Output the [X, Y] coordinate of the center of the cell containing the given text.  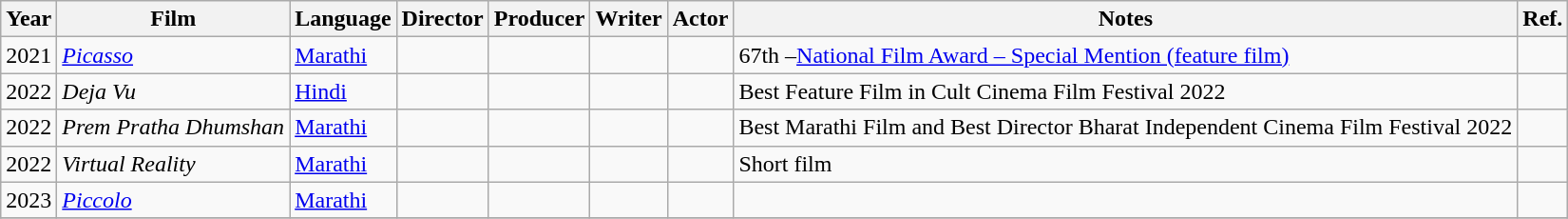
Best Feature Film in Cult Cinema Film Festival 2022 [1125, 91]
Notes [1125, 19]
Hindi [343, 91]
Year [29, 19]
Producer [540, 19]
Deja Vu [173, 91]
Actor [700, 19]
Language [343, 19]
Director [443, 19]
Short film [1125, 164]
2021 [29, 55]
Virtual Reality [173, 164]
Writer [629, 19]
Ref. [1543, 19]
Picasso [173, 55]
Best Marathi Film and Best Director Bharat Independent Cinema Film Festival 2022 [1125, 128]
Prem Pratha Dhumshan [173, 128]
Film [173, 19]
2023 [29, 200]
67th –National Film Award – Special Mention (feature film) [1125, 55]
Piccolo [173, 200]
